From the cell containing the given text, extract its center point as (X, Y) coordinate. 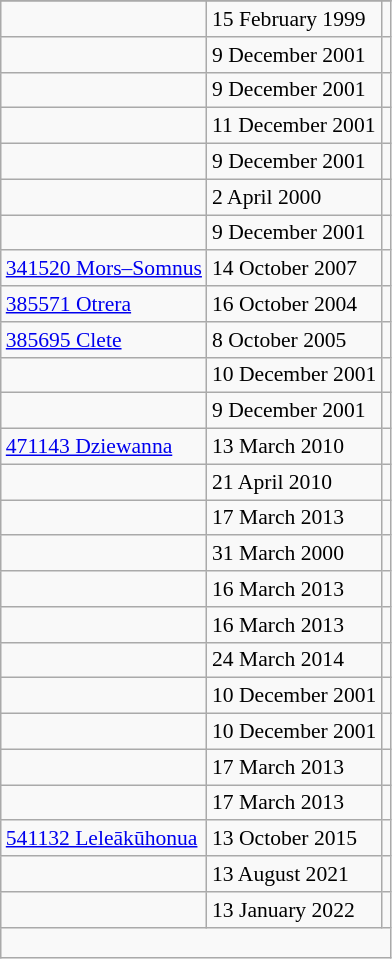
31 March 2000 (294, 554)
341520 Mors–Somnus (104, 269)
11 December 2001 (294, 126)
13 March 2010 (294, 447)
541132 Leleākūhonua (104, 839)
8 October 2005 (294, 340)
14 October 2007 (294, 269)
24 March 2014 (294, 660)
15 February 1999 (294, 19)
13 August 2021 (294, 874)
2 April 2000 (294, 197)
13 October 2015 (294, 839)
471143 Dziewanna (104, 447)
385695 Clete (104, 340)
21 April 2010 (294, 482)
385571 Otrera (104, 304)
16 October 2004 (294, 304)
13 January 2022 (294, 910)
